Extract the (x, y) coordinate from the center of the cell holding the provided text.  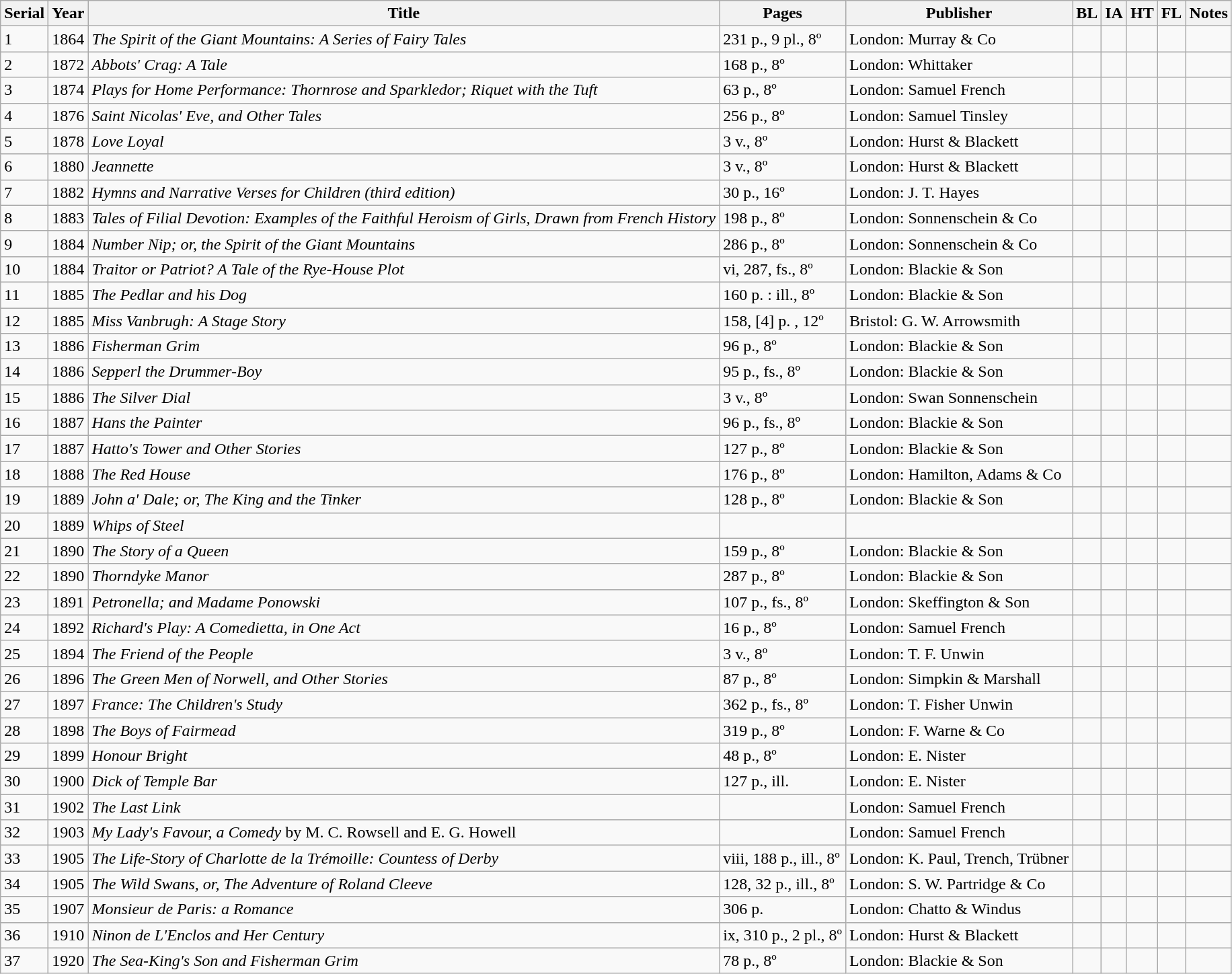
Monsieur de Paris: a Romance (403, 909)
London: S. W. Partridge & Co (959, 884)
The Spirit of the Giant Mountains: A Series of Fairy Tales (403, 39)
20 (24, 525)
London: T. Fisher Unwin (959, 704)
Hans the Painter (403, 423)
16 (24, 423)
22 (24, 576)
London: Hamilton, Adams & Co (959, 474)
37 (24, 961)
23 (24, 602)
176 p., 8º (783, 474)
25 (24, 653)
168 p., 8º (783, 65)
16 p., 8º (783, 628)
24 (24, 628)
Number Nip; or, the Spirit of the Giant Mountains (403, 243)
Richard's Play: A Comedietta, in One Act (403, 628)
1888 (69, 474)
30 p., 16º (783, 192)
1898 (69, 730)
87 p., 8º (783, 679)
5 (24, 141)
1902 (69, 807)
12 (24, 321)
Plays for Home Performance: Thornrose and Sparkledor; Riquet with the Tuft (403, 90)
IA (1114, 13)
London: Whittaker (959, 65)
1876 (69, 116)
1 (24, 39)
London: Murray & Co (959, 39)
Pages (783, 13)
231 p., 9 pl., 8º (783, 39)
The Last Link (403, 807)
287 p., 8º (783, 576)
17 (24, 449)
Bristol: G. W. Arrowsmith (959, 321)
BL (1087, 13)
Whips of Steel (403, 525)
The Green Men of Norwell, and Other Stories (403, 679)
27 (24, 704)
Love Loyal (403, 141)
The Pedlar and his Dog (403, 295)
7 (24, 192)
63 p., 8º (783, 90)
London: Samuel Tinsley (959, 116)
Dick of Temple Bar (403, 782)
1883 (69, 218)
Saint Nicolas' Eve, and Other Tales (403, 116)
96 p., 8º (783, 346)
Hatto's Tower and Other Stories (403, 449)
1891 (69, 602)
My Lady's Favour, a Comedy by M. C. Rowsell and E. G. Howell (403, 833)
2 (24, 65)
33 (24, 858)
1896 (69, 679)
London: Swan Sonnenschein (959, 398)
256 p., 8º (783, 116)
1864 (69, 39)
1910 (69, 935)
Publisher (959, 13)
1897 (69, 704)
362 p., fs., 8º (783, 704)
96 p., fs., 8º (783, 423)
160 p. : ill., 8º (783, 295)
Tales of Filial Devotion: Examples of the Faithful Heroism of Girls, Drawn from French History (403, 218)
The Red House (403, 474)
319 p., 8º (783, 730)
Miss Vanbrugh: A Stage Story (403, 321)
Abbots' Crag: A Tale (403, 65)
France: The Children's Study (403, 704)
London: Simpkin & Marshall (959, 679)
Notes (1208, 13)
95 p., fs., 8º (783, 372)
1903 (69, 833)
1880 (69, 167)
31 (24, 807)
Ninon de L'Enclos and Her Century (403, 935)
Jeannette (403, 167)
Title (403, 13)
127 p., 8º (783, 449)
3 (24, 90)
19 (24, 500)
30 (24, 782)
286 p., 8º (783, 243)
128 p., 8º (783, 500)
128, 32 p., ill., 8º (783, 884)
11 (24, 295)
28 (24, 730)
15 (24, 398)
The Life-Story of Charlotte de la Trémoille: Countess of Derby (403, 858)
127 p., ill. (783, 782)
1920 (69, 961)
159 p., 8º (783, 551)
London: Chatto & Windus (959, 909)
Hymns and Narrative Verses for Children (third edition) (403, 192)
FL (1171, 13)
Year (69, 13)
78 p., 8º (783, 961)
London: K. Paul, Trench, Trübner (959, 858)
14 (24, 372)
35 (24, 909)
158, [4] p. , 12º (783, 321)
306 p. (783, 909)
29 (24, 756)
1878 (69, 141)
4 (24, 116)
Serial (24, 13)
18 (24, 474)
48 p., 8º (783, 756)
1899 (69, 756)
viii, 188 p., ill., 8º (783, 858)
The Boys of Fairmead (403, 730)
10 (24, 269)
34 (24, 884)
1900 (69, 782)
1882 (69, 192)
Traitor or Patriot? A Tale of the Rye-House Plot (403, 269)
The Silver Dial (403, 398)
Fisherman Grim (403, 346)
21 (24, 551)
The Story of a Queen (403, 551)
Honour Bright (403, 756)
Thorndyke Manor (403, 576)
London: F. Warne & Co (959, 730)
Petronella; and Madame Ponowski (403, 602)
John a' Dale; or, The King and the Tinker (403, 500)
1872 (69, 65)
ix, 310 p., 2 pl., 8º (783, 935)
Sepperl the Drummer-Boy (403, 372)
1892 (69, 628)
36 (24, 935)
1907 (69, 909)
6 (24, 167)
1874 (69, 90)
London: J. T. Hayes (959, 192)
32 (24, 833)
107 p., fs., 8º (783, 602)
198 p., 8º (783, 218)
The Wild Swans, or, The Adventure of Roland Cleeve (403, 884)
1894 (69, 653)
The Friend of the People (403, 653)
The Sea-King's Son and Fisherman Grim (403, 961)
9 (24, 243)
HT (1142, 13)
vi, 287, fs., 8º (783, 269)
13 (24, 346)
London: Skeffington & Son (959, 602)
26 (24, 679)
8 (24, 218)
London: T. F. Unwin (959, 653)
